Provide the (x, y) coordinate of the cell's center where the given text is located.  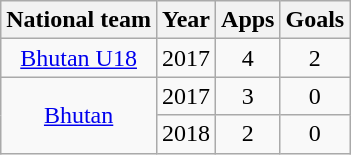
3 (248, 96)
4 (248, 58)
National team (79, 20)
2018 (186, 134)
Bhutan U18 (79, 58)
Apps (248, 20)
Bhutan (79, 115)
Year (186, 20)
Goals (315, 20)
